Pinpoint the cell where the given text exists, returning its [x, y] midpoint coordinate. 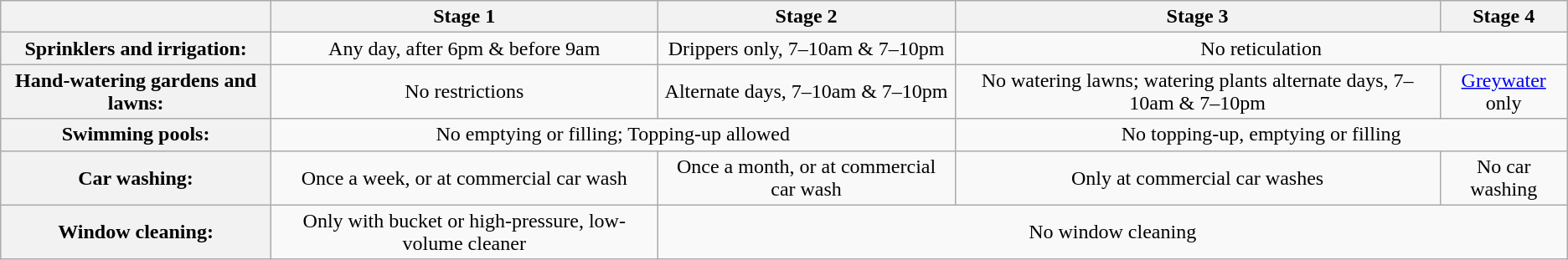
Stage 2 [806, 17]
Once a week, or at commercial car wash [464, 177]
No emptying or filling; Topping-up allowed [613, 135]
No watering lawns; watering plants alternate days, 7–10am & 7–10pm [1198, 92]
Swimming pools: [136, 135]
No topping-up, emptying or filling [1261, 135]
No car washing [1504, 177]
Car washing: [136, 177]
Only with bucket or high-pressure, low-volume cleaner [464, 232]
Stage 1 [464, 17]
Window cleaning: [136, 232]
Drippers only, 7–10am & 7–10pm [806, 48]
Greywater only [1504, 92]
Stage 4 [1504, 17]
No restrictions [464, 92]
Any day, after 6pm & before 9am [464, 48]
No reticulation [1261, 48]
Stage 3 [1198, 17]
Hand-watering gardens and lawns: [136, 92]
Once a month, or at commercial car wash [806, 177]
Only at commercial car washes [1198, 177]
Alternate days, 7–10am & 7–10pm [806, 92]
No window cleaning [1112, 232]
Sprinklers and irrigation: [136, 48]
